Search for the cell housing the specified text and yield its (X, Y) center coordinate. 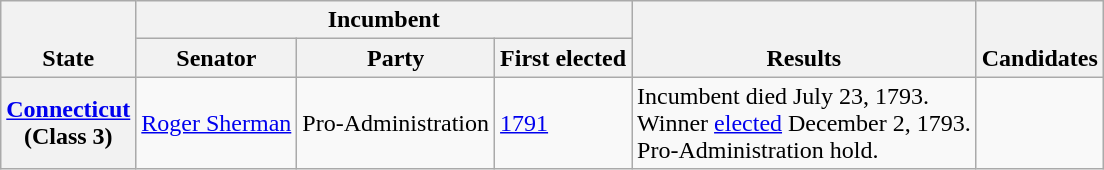
1791 (564, 123)
Candidates (1040, 39)
Senator (216, 58)
Incumbent (384, 20)
Pro-Administration (396, 123)
Party (396, 58)
Roger Sherman (216, 123)
State (68, 39)
Incumbent died July 23, 1793.Winner elected December 2, 1793.Pro-Administration hold. (804, 123)
Results (804, 39)
First elected (564, 58)
Connecticut(Class 3) (68, 123)
